Detect which cell encompasses the target text, then output its [x, y] center coordinate. 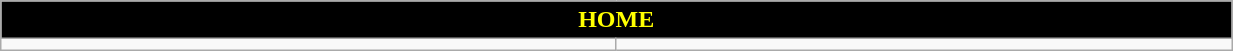
HOME [616, 20]
